Detect which cell encompasses the target text, then output its (x, y) center coordinate. 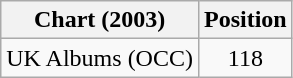
Chart (2003) (100, 20)
Position (245, 20)
118 (245, 58)
UK Albums (OCC) (100, 58)
